Detect which cell encompasses the target text, then output its [x, y] center coordinate. 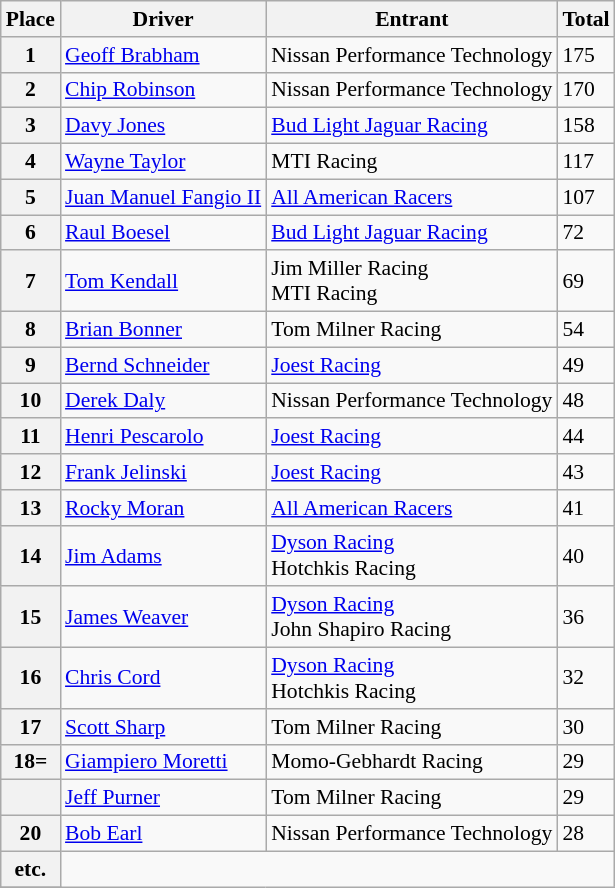
12 [30, 472]
Jim Miller RacingMTI Racing [412, 282]
13 [30, 508]
Chip Robinson [163, 90]
44 [586, 437]
Driver [163, 19]
10 [30, 401]
16 [30, 678]
etc. [30, 869]
41 [586, 508]
32 [586, 678]
Dyson RacingJohn Shapiro Racing [412, 618]
Juan Manuel Fangio II [163, 197]
Wayne Taylor [163, 162]
Brian Bonner [163, 330]
4 [30, 162]
43 [586, 472]
18= [30, 762]
72 [586, 233]
Scott Sharp [163, 727]
James Weaver [163, 618]
15 [30, 618]
Raul Boesel [163, 233]
Chris Cord [163, 678]
Place [30, 19]
Momo-Gebhardt Racing [412, 762]
175 [586, 55]
5 [30, 197]
170 [586, 90]
11 [30, 437]
14 [30, 556]
107 [586, 197]
36 [586, 618]
1 [30, 55]
Derek Daly [163, 401]
28 [586, 834]
30 [586, 727]
9 [30, 365]
Henri Pescarolo [163, 437]
Geoff Brabham [163, 55]
17 [30, 727]
Total [586, 19]
48 [586, 401]
117 [586, 162]
Jim Adams [163, 556]
Giampiero Moretti [163, 762]
Entrant [412, 19]
49 [586, 365]
Frank Jelinski [163, 472]
3 [30, 126]
2 [30, 90]
Davy Jones [163, 126]
Jeff Purner [163, 798]
6 [30, 233]
54 [586, 330]
Bob Earl [163, 834]
69 [586, 282]
Rocky Moran [163, 508]
Tom Kendall [163, 282]
7 [30, 282]
158 [586, 126]
MTI Racing [412, 162]
40 [586, 556]
8 [30, 330]
20 [30, 834]
Bernd Schneider [163, 365]
